Determine the [X, Y] coordinate at the center of the cell enclosing the given text.  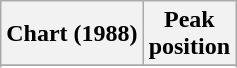
Peakposition [189, 34]
Chart (1988) [72, 34]
